Detect which cell encompasses the target text, then output its [X, Y] center coordinate. 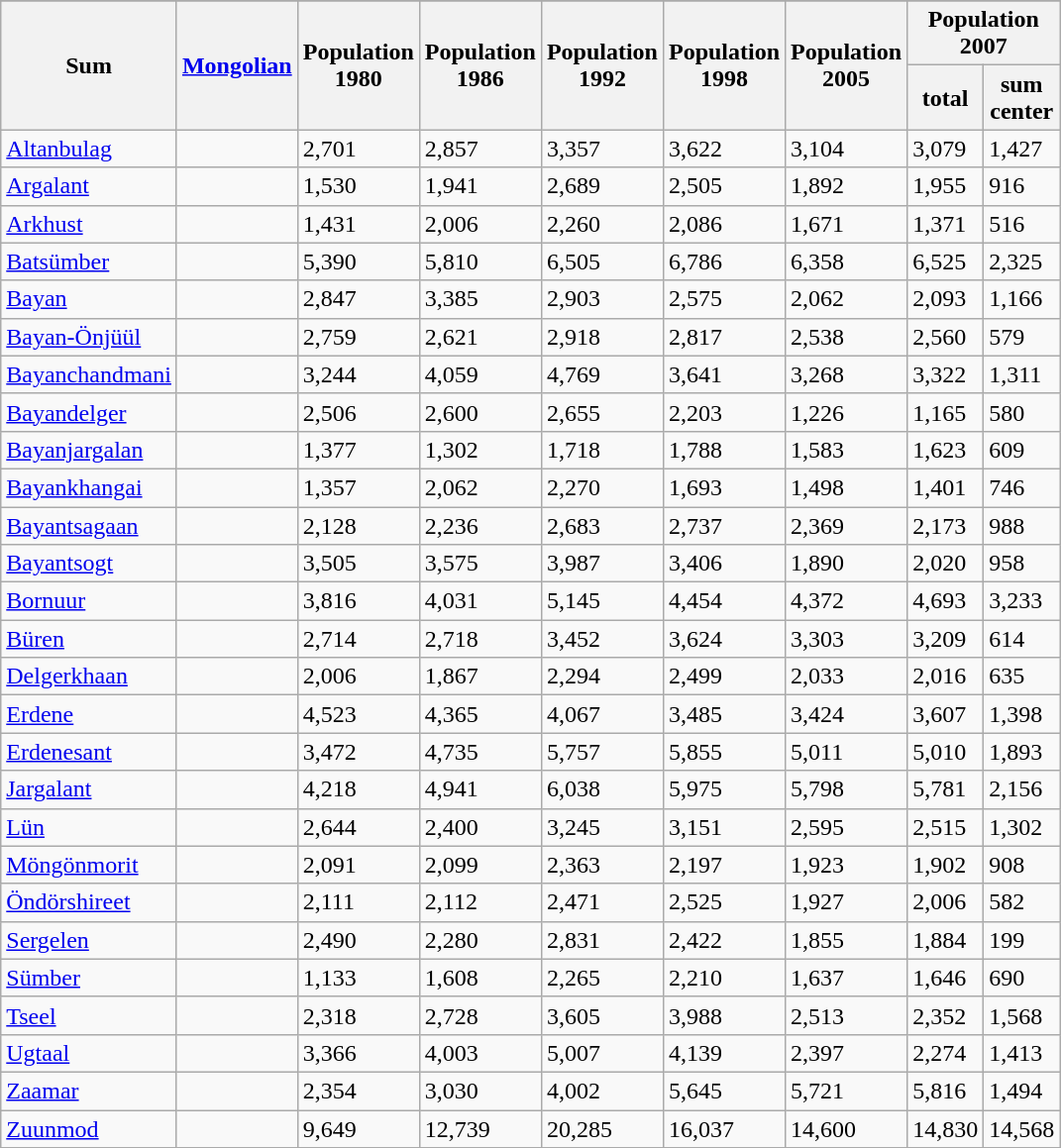
2,128 [359, 526]
1,608 [479, 978]
690 [1022, 978]
3,485 [723, 714]
2,600 [479, 412]
1,494 [1022, 1091]
1,530 [359, 186]
3,472 [359, 752]
2,354 [359, 1091]
Mongolian [237, 65]
1,955 [945, 186]
5,781 [945, 789]
2,352 [945, 1015]
2,397 [846, 1053]
Altanbulag [89, 149]
4,941 [479, 789]
3,622 [723, 149]
1,357 [359, 487]
5,011 [846, 752]
14,568 [1022, 1128]
2,714 [359, 639]
Batsümber [89, 261]
Möngönmorit [89, 865]
4,003 [479, 1053]
2,506 [359, 412]
3,209 [945, 639]
6,505 [602, 261]
3,607 [945, 714]
2,515 [945, 827]
4,218 [359, 789]
2,260 [602, 224]
Sergelen [89, 940]
2,270 [602, 487]
2,538 [846, 337]
2,560 [945, 337]
1,941 [479, 186]
Bayan-Önjüül [89, 337]
1,498 [846, 487]
1,431 [359, 224]
total [945, 97]
9,649 [359, 1128]
Population1992 [602, 65]
Sum [89, 65]
6,525 [945, 261]
1,133 [359, 978]
2,099 [479, 865]
2,903 [602, 299]
3,641 [723, 374]
3,357 [602, 149]
2,490 [359, 940]
5,721 [846, 1091]
2,156 [1022, 789]
1,788 [723, 450]
2,499 [723, 677]
1,165 [945, 412]
3,385 [479, 299]
614 [1022, 639]
4,031 [479, 601]
Bayan [89, 299]
3,816 [359, 601]
1,401 [945, 487]
3,151 [723, 827]
1,923 [846, 865]
2,655 [602, 412]
1,166 [1022, 299]
2,173 [945, 526]
5,798 [846, 789]
Öndörshireet [89, 902]
3,605 [602, 1015]
20,285 [602, 1128]
3,505 [359, 564]
3,575 [479, 564]
2,759 [359, 337]
579 [1022, 337]
2,325 [1022, 261]
2,689 [602, 186]
580 [1022, 412]
Population2007 [984, 34]
Argalant [89, 186]
2,086 [723, 224]
3,406 [723, 564]
3,988 [723, 1015]
1,637 [846, 978]
1,311 [1022, 374]
4,454 [723, 601]
1,583 [846, 450]
3,268 [846, 374]
635 [1022, 677]
1,867 [479, 677]
4,735 [479, 752]
1,226 [846, 412]
2,091 [359, 865]
5,145 [602, 601]
4,059 [479, 374]
Tseel [89, 1015]
609 [1022, 450]
1,855 [846, 940]
2,918 [602, 337]
2,595 [846, 827]
2,203 [723, 412]
2,737 [723, 526]
3,244 [359, 374]
3,104 [846, 149]
4,523 [359, 714]
2,817 [723, 337]
4,693 [945, 601]
Population1980 [359, 65]
5,810 [479, 261]
Arkhust [89, 224]
Bayanjargalan [89, 450]
1,646 [945, 978]
1,623 [945, 450]
1,568 [1022, 1015]
2,363 [602, 865]
1,892 [846, 186]
516 [1022, 224]
988 [1022, 526]
1,902 [945, 865]
5,975 [723, 789]
2,683 [602, 526]
6,786 [723, 261]
5,007 [602, 1053]
Bayanchandmani [89, 374]
2,847 [359, 299]
Erdene [89, 714]
958 [1022, 564]
916 [1022, 186]
5,757 [602, 752]
3,624 [723, 639]
2,236 [479, 526]
1,371 [945, 224]
2,033 [846, 677]
1,427 [1022, 149]
2,112 [479, 902]
4,769 [602, 374]
2,369 [846, 526]
2,294 [602, 677]
3,245 [602, 827]
908 [1022, 865]
sumcenter [1022, 97]
2,525 [723, 902]
Büren [89, 639]
3,303 [846, 639]
2,728 [479, 1015]
Zuunmod [89, 1128]
1,927 [846, 902]
2,621 [479, 337]
3,079 [945, 149]
5,010 [945, 752]
Population2005 [846, 65]
2,274 [945, 1053]
2,400 [479, 827]
4,002 [602, 1091]
1,398 [1022, 714]
4,139 [723, 1053]
1,884 [945, 940]
2,701 [359, 149]
3,987 [602, 564]
14,830 [945, 1128]
2,111 [359, 902]
2,318 [359, 1015]
582 [1022, 902]
5,390 [359, 261]
2,513 [846, 1015]
Bayantsogt [89, 564]
1,693 [723, 487]
5,855 [723, 752]
6,038 [602, 789]
3,366 [359, 1053]
746 [1022, 487]
2,265 [602, 978]
2,422 [723, 940]
Erdenesant [89, 752]
Ugtaal [89, 1053]
1,671 [846, 224]
5,816 [945, 1091]
3,322 [945, 374]
4,067 [602, 714]
Delgerkhaan [89, 677]
1,718 [602, 450]
3,030 [479, 1091]
Zaamar [89, 1091]
3,424 [846, 714]
12,739 [479, 1128]
Bayantsagaan [89, 526]
Bayankhangai [89, 487]
2,016 [945, 677]
4,372 [846, 601]
Sümber [89, 978]
Bornuur [89, 601]
2,020 [945, 564]
2,471 [602, 902]
2,093 [945, 299]
2,210 [723, 978]
2,280 [479, 940]
1,413 [1022, 1053]
1,377 [359, 450]
1,890 [846, 564]
Lün [89, 827]
Population1998 [723, 65]
Population1986 [479, 65]
3,233 [1022, 601]
2,197 [723, 865]
4,365 [479, 714]
2,644 [359, 827]
5,645 [723, 1091]
199 [1022, 940]
16,037 [723, 1128]
Jargalant [89, 789]
2,857 [479, 149]
2,575 [723, 299]
1,893 [1022, 752]
2,718 [479, 639]
3,452 [602, 639]
14,600 [846, 1128]
Bayandelger [89, 412]
2,505 [723, 186]
6,358 [846, 261]
2,831 [602, 940]
